Return [x, y] of the center of cell containing provided text 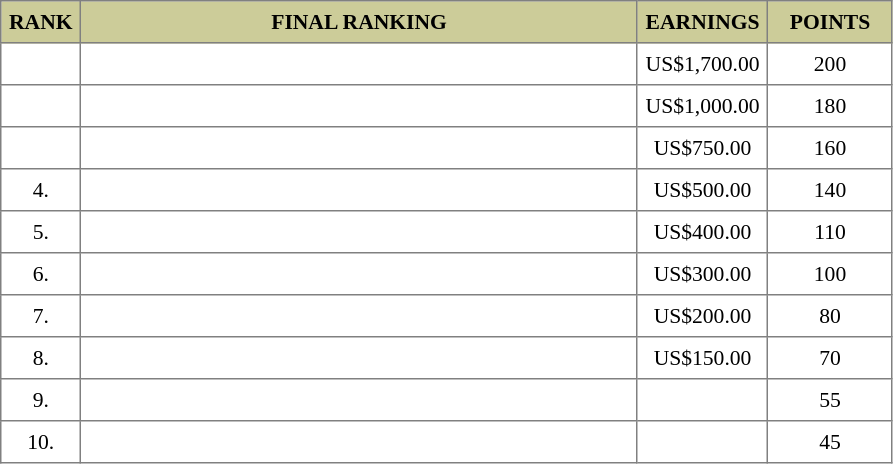
US$750.00 [702, 148]
160 [830, 148]
10. [41, 442]
55 [830, 400]
8. [41, 358]
FINAL RANKING [359, 22]
140 [830, 190]
80 [830, 316]
US$150.00 [702, 358]
5. [41, 232]
100 [830, 274]
POINTS [830, 22]
US$400.00 [702, 232]
110 [830, 232]
6. [41, 274]
RANK [41, 22]
200 [830, 64]
4. [41, 190]
US$300.00 [702, 274]
US$1,700.00 [702, 64]
US$500.00 [702, 190]
70 [830, 358]
US$200.00 [702, 316]
180 [830, 106]
7. [41, 316]
9. [41, 400]
US$1,000.00 [702, 106]
EARNINGS [702, 22]
45 [830, 442]
